Capture the cell that displays the provided text and extract its [x, y] central coordinate. 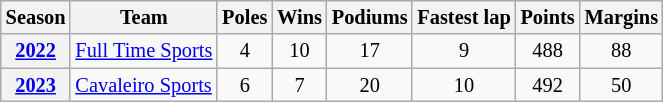
492 [548, 85]
2022 [36, 51]
Podiums [370, 17]
9 [464, 51]
Margins [622, 17]
Fastest lap [464, 17]
Full Time Sports [144, 51]
7 [300, 85]
6 [244, 85]
Poles [244, 17]
Season [36, 17]
50 [622, 85]
488 [548, 51]
Cavaleiro Sports [144, 85]
4 [244, 51]
17 [370, 51]
88 [622, 51]
Team [144, 17]
2023 [36, 85]
Points [548, 17]
20 [370, 85]
Wins [300, 17]
